Search for the cell housing the specified text and yield its [X, Y] center coordinate. 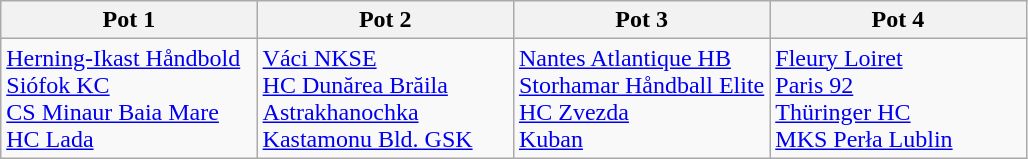
Pot 2 [385, 20]
Pot 3 [641, 20]
Pot 1 [129, 20]
Fleury Loiret Paris 92 Thüringer HC MKS Perła Lublin [898, 98]
Váci NKSE HC Dunărea Brăila Astrakhanochka Kastamonu Bld. GSK [385, 98]
Nantes Atlantique HB Storhamar Håndball Elite HC Zvezda Kuban [641, 98]
Pot 4 [898, 20]
Herning-Ikast Håndbold Siófok KC CS Minaur Baia Mare HC Lada [129, 98]
